Return the [X, Y] coordinate for the center point of the cell that contains the specified text.  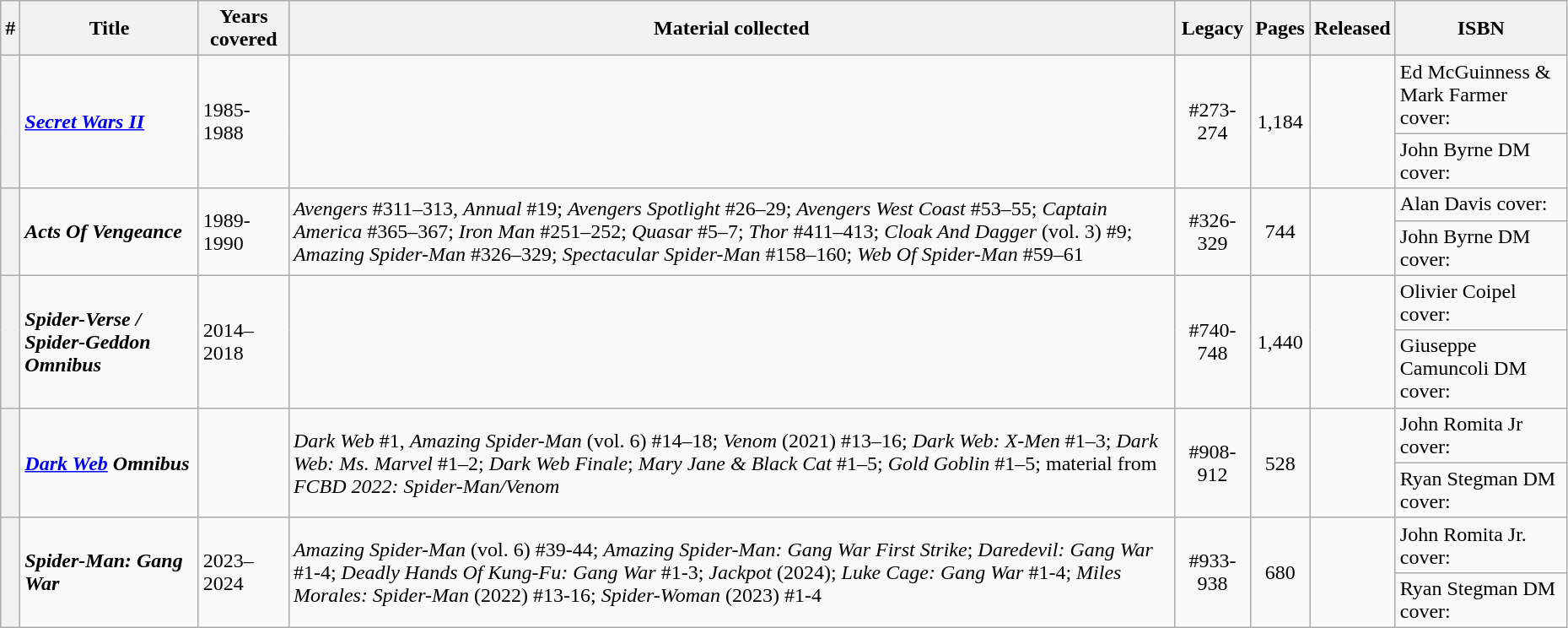
Spider-Verse / Spider-Geddon Omnibus [110, 341]
Alan Davis cover: [1481, 204]
Released [1352, 29]
#908-912 [1213, 463]
John Romita Jr. cover: [1481, 545]
528 [1280, 463]
Ed McGuinness & Mark Farmer cover: [1481, 95]
Pages [1280, 29]
Dark Web Omnibus [110, 463]
Years covered [243, 29]
1985-1988 [243, 122]
680 [1280, 572]
1,184 [1280, 122]
# [10, 29]
1989-1990 [243, 231]
#933-938 [1213, 572]
#326-329 [1213, 231]
Legacy [1213, 29]
Acts Of Vengeance [110, 231]
Secret Wars II [110, 122]
744 [1280, 231]
Olivier Coipel cover: [1481, 302]
Title [110, 29]
#740-748 [1213, 341]
1,440 [1280, 341]
Giuseppe Camuncoli DM cover: [1481, 369]
#273-274 [1213, 122]
2014–2018 [243, 341]
ISBN [1481, 29]
Material collected [731, 29]
2023–2024 [243, 572]
John Romita Jr cover: [1481, 436]
Spider-Man: Gang War [110, 572]
